Determine the [X, Y] coordinate at the center of the cell enclosing the given text.  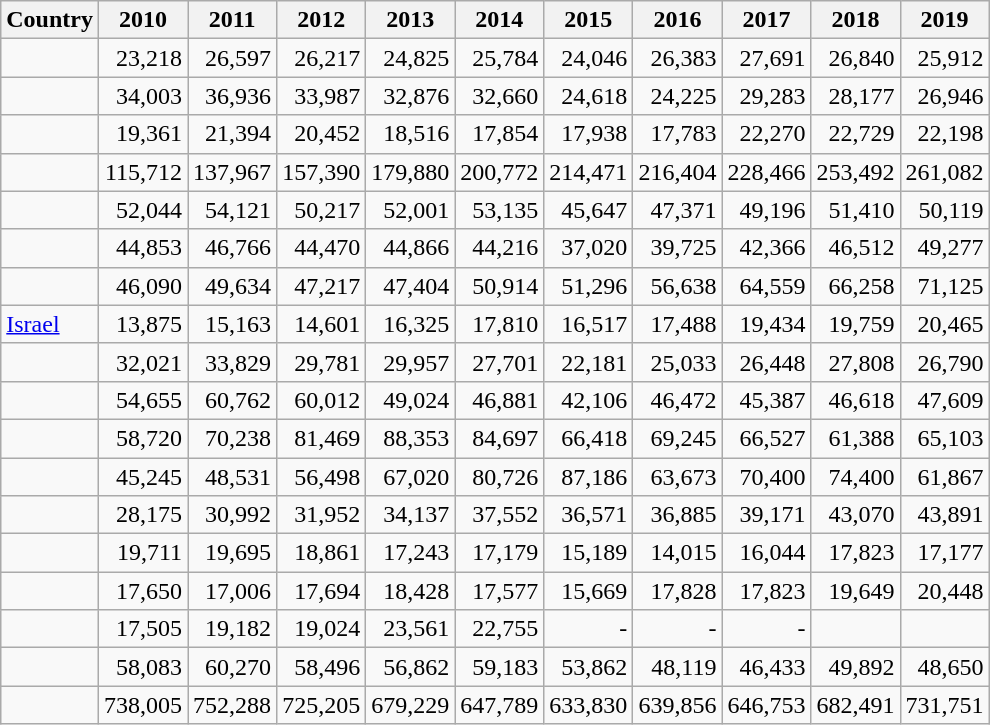
17,179 [500, 553]
647,789 [500, 705]
2019 [944, 20]
20,448 [944, 591]
43,891 [944, 515]
22,729 [856, 134]
19,024 [322, 629]
25,033 [678, 362]
44,853 [142, 248]
28,177 [856, 96]
37,552 [500, 515]
87,186 [588, 477]
17,828 [678, 591]
32,021 [142, 362]
24,618 [588, 96]
19,695 [232, 553]
14,601 [322, 324]
67,020 [410, 477]
17,810 [500, 324]
17,243 [410, 553]
19,649 [856, 591]
64,559 [766, 286]
59,183 [500, 667]
65,103 [944, 438]
47,609 [944, 400]
52,044 [142, 210]
39,171 [766, 515]
34,137 [410, 515]
27,691 [766, 58]
253,492 [856, 172]
39,725 [678, 248]
646,753 [766, 705]
36,936 [232, 96]
36,885 [678, 515]
639,856 [678, 705]
228,466 [766, 172]
Israel [50, 324]
61,388 [856, 438]
18,428 [410, 591]
46,512 [856, 248]
49,196 [766, 210]
46,881 [500, 400]
32,876 [410, 96]
58,496 [322, 667]
29,283 [766, 96]
66,258 [856, 286]
137,967 [232, 172]
2010 [142, 20]
61,867 [944, 477]
47,404 [410, 286]
49,892 [856, 667]
80,726 [500, 477]
26,217 [322, 58]
56,862 [410, 667]
18,861 [322, 553]
2016 [678, 20]
44,866 [410, 248]
2014 [500, 20]
200,772 [500, 172]
633,830 [588, 705]
46,766 [232, 248]
33,987 [322, 96]
26,946 [944, 96]
26,790 [944, 362]
84,697 [500, 438]
22,270 [766, 134]
24,825 [410, 58]
26,597 [232, 58]
47,371 [678, 210]
45,647 [588, 210]
Country [50, 20]
19,182 [232, 629]
49,634 [232, 286]
214,471 [588, 172]
48,650 [944, 667]
25,784 [500, 58]
48,531 [232, 477]
29,957 [410, 362]
731,751 [944, 705]
29,781 [322, 362]
49,024 [410, 400]
53,862 [588, 667]
33,829 [232, 362]
14,015 [678, 553]
17,783 [678, 134]
2012 [322, 20]
63,673 [678, 477]
88,353 [410, 438]
179,880 [410, 172]
71,125 [944, 286]
682,491 [856, 705]
46,472 [678, 400]
2011 [232, 20]
2013 [410, 20]
24,225 [678, 96]
725,205 [322, 705]
21,394 [232, 134]
15,669 [588, 591]
46,618 [856, 400]
51,296 [588, 286]
53,135 [500, 210]
45,387 [766, 400]
66,418 [588, 438]
17,694 [322, 591]
18,516 [410, 134]
17,938 [588, 134]
46,090 [142, 286]
26,840 [856, 58]
2018 [856, 20]
23,218 [142, 58]
34,003 [142, 96]
54,121 [232, 210]
22,181 [588, 362]
60,012 [322, 400]
56,638 [678, 286]
17,650 [142, 591]
19,759 [856, 324]
69,245 [678, 438]
49,277 [944, 248]
17,177 [944, 553]
26,448 [766, 362]
19,361 [142, 134]
58,720 [142, 438]
679,229 [410, 705]
46,433 [766, 667]
22,198 [944, 134]
20,465 [944, 324]
48,119 [678, 667]
43,070 [856, 515]
17,577 [500, 591]
60,762 [232, 400]
36,571 [588, 515]
42,106 [588, 400]
66,527 [766, 438]
74,400 [856, 477]
50,914 [500, 286]
738,005 [142, 705]
17,505 [142, 629]
15,189 [588, 553]
20,452 [322, 134]
2015 [588, 20]
157,390 [322, 172]
15,163 [232, 324]
26,383 [678, 58]
47,217 [322, 286]
70,238 [232, 438]
261,082 [944, 172]
16,517 [588, 324]
50,217 [322, 210]
58,083 [142, 667]
45,245 [142, 477]
24,046 [588, 58]
54,655 [142, 400]
23,561 [410, 629]
216,404 [678, 172]
27,701 [500, 362]
60,270 [232, 667]
56,498 [322, 477]
30,992 [232, 515]
752,288 [232, 705]
27,808 [856, 362]
17,488 [678, 324]
51,410 [856, 210]
13,875 [142, 324]
81,469 [322, 438]
16,044 [766, 553]
28,175 [142, 515]
25,912 [944, 58]
31,952 [322, 515]
115,712 [142, 172]
22,755 [500, 629]
32,660 [500, 96]
17,854 [500, 134]
2017 [766, 20]
44,216 [500, 248]
16,325 [410, 324]
42,366 [766, 248]
50,119 [944, 210]
44,470 [322, 248]
52,001 [410, 210]
19,434 [766, 324]
37,020 [588, 248]
17,006 [232, 591]
19,711 [142, 553]
70,400 [766, 477]
